Capture the cell that displays the provided text and extract its [X, Y] central coordinate. 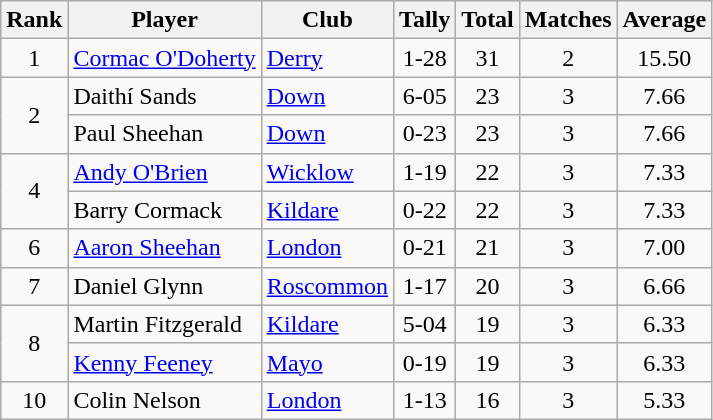
Colin Nelson [164, 400]
4 [34, 191]
0-21 [425, 248]
7.00 [664, 248]
6 [34, 248]
Barry Cormack [164, 210]
Daithí Sands [164, 96]
Martin Fitzgerald [164, 324]
Mayo [327, 362]
1 [34, 58]
Daniel Glynn [164, 286]
1-28 [425, 58]
Aaron Sheehan [164, 248]
16 [488, 400]
Kenny Feeney [164, 362]
8 [34, 343]
Andy O'Brien [164, 172]
1-17 [425, 286]
Roscommon [327, 286]
0-19 [425, 362]
Paul Sheehan [164, 134]
Matches [568, 20]
5.33 [664, 400]
6.66 [664, 286]
Average [664, 20]
Cormac O'Doherty [164, 58]
5-04 [425, 324]
7 [34, 286]
Player [164, 20]
0-22 [425, 210]
Wicklow [327, 172]
1-13 [425, 400]
Club [327, 20]
Rank [34, 20]
0-23 [425, 134]
Tally [425, 20]
31 [488, 58]
15.50 [664, 58]
Total [488, 20]
20 [488, 286]
21 [488, 248]
10 [34, 400]
1-19 [425, 172]
Derry [327, 58]
6-05 [425, 96]
